Identify which cell holds the provided text, then report its (X, Y) central coordinate. 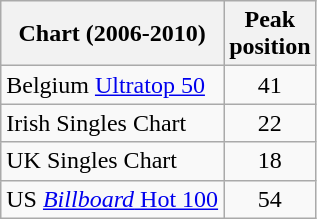
41 (270, 85)
18 (270, 161)
US Billboard Hot 100 (112, 199)
Chart (2006-2010) (112, 34)
Peakposition (270, 34)
Irish Singles Chart (112, 123)
54 (270, 199)
Belgium Ultratop 50 (112, 85)
22 (270, 123)
UK Singles Chart (112, 161)
